Identify which cell holds the provided text, then report its [X, Y] central coordinate. 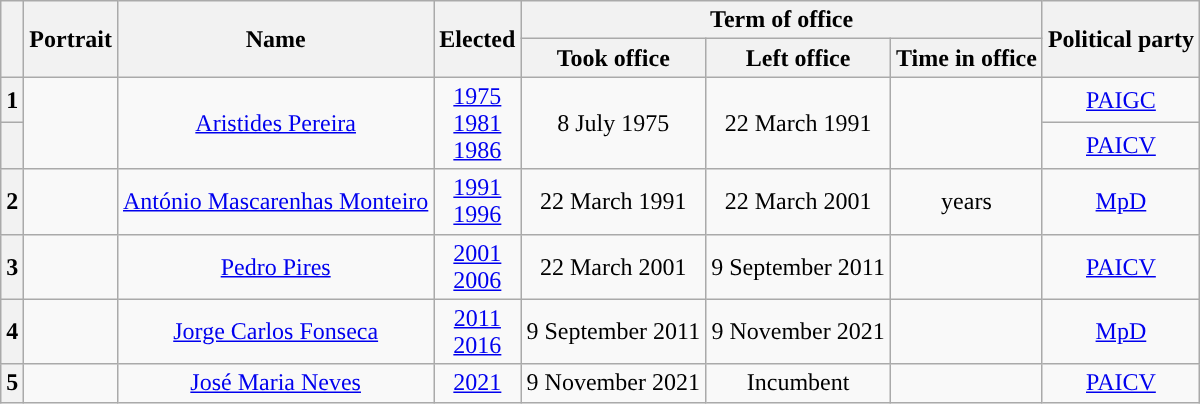
Took office [614, 58]
197519811986 [478, 123]
Name [275, 39]
20012006 [478, 266]
Left office [798, 58]
Elected [478, 39]
2021 [478, 383]
years [966, 202]
Time in office [966, 58]
8 July 1975 [614, 123]
Political party [1120, 39]
20112016 [478, 332]
Aristides Pereira [275, 123]
Portrait [71, 39]
Pedro Pires [275, 266]
Term of office [782, 20]
2 [12, 202]
José Maria Neves [275, 383]
1 [12, 100]
4 [12, 332]
PAIGC [1120, 100]
Jorge Carlos Fonseca [275, 332]
Incumbent [798, 383]
António Mascarenhas Monteiro [275, 202]
19911996 [478, 202]
3 [12, 266]
5 [12, 383]
